Return [x, y] of the center of cell containing provided text 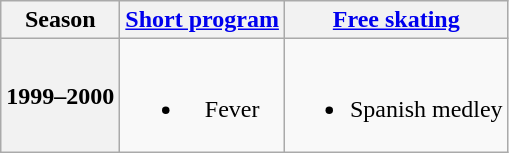
Free skating [396, 20]
1999–2000 [60, 96]
Spanish medley [396, 96]
Short program [202, 20]
Fever [202, 96]
Season [60, 20]
